Determine the [x, y] coordinate at the center of the cell enclosing the given text.  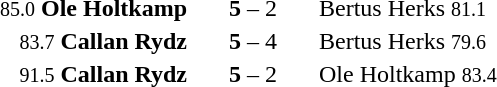
5 – 4 [254, 41]
